Locate the cell with the specified text and output its [X, Y] center coordinate. 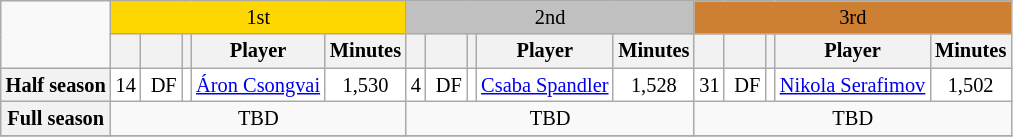
1,502 [970, 85]
1,528 [654, 85]
31 [709, 85]
1,530 [366, 85]
Áron Csongvai [258, 85]
4 [416, 85]
Csaba Spandler [544, 85]
Nikola Serafimov [852, 85]
3rd [852, 17]
Half season [56, 85]
1st [258, 17]
14 [126, 85]
Full season [56, 118]
2nd [550, 17]
